Pinpoint the cell where the given text exists, returning its (x, y) midpoint coordinate. 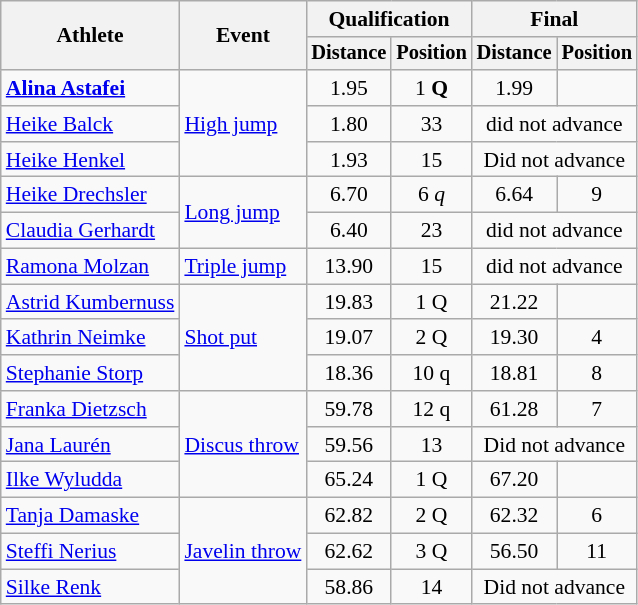
6.64 (514, 195)
3 Q (431, 552)
62.62 (348, 552)
Triple jump (242, 267)
62.82 (348, 516)
Heike Balck (90, 124)
1.99 (514, 88)
Discus throw (242, 444)
62.32 (514, 516)
9 (597, 195)
11 (597, 552)
Steffi Nerius (90, 552)
8 (597, 373)
Astrid Kumbernuss (90, 302)
Jana Laurén (90, 445)
6.70 (348, 195)
Final (554, 19)
Kathrin Neimke (90, 338)
Javelin throw (242, 552)
Qualification (388, 19)
Stephanie Storp (90, 373)
High jump (242, 124)
Ramona Molzan (90, 267)
61.28 (514, 409)
13.90 (348, 267)
Ilke Wyludda (90, 480)
Long jump (242, 212)
33 (431, 124)
Tanja Damaske (90, 516)
23 (431, 231)
Franka Dietzsch (90, 409)
67.20 (514, 480)
Shot put (242, 338)
Athlete (90, 36)
Event (242, 36)
7 (597, 409)
59.78 (348, 409)
1.80 (348, 124)
1.93 (348, 160)
Heike Henkel (90, 160)
19.30 (514, 338)
14 (431, 587)
18.36 (348, 373)
19.07 (348, 338)
Heike Drechsler (90, 195)
65.24 (348, 480)
21.22 (514, 302)
12 q (431, 409)
6 q (431, 195)
Claudia Gerhardt (90, 231)
10 q (431, 373)
13 (431, 445)
1.95 (348, 88)
6.40 (348, 231)
6 (597, 516)
18.81 (514, 373)
Silke Renk (90, 587)
4 (597, 338)
56.50 (514, 552)
Alina Astafei (90, 88)
58.86 (348, 587)
59.56 (348, 445)
19.83 (348, 302)
